From the cell containing the given text, extract its center point as (X, Y) coordinate. 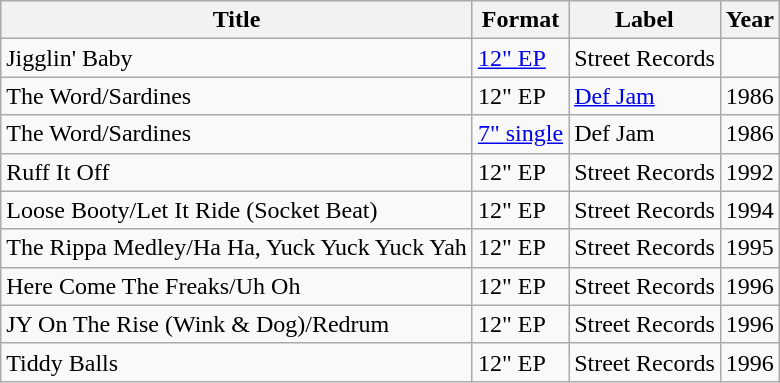
Label (645, 20)
1995 (750, 248)
1994 (750, 210)
Tiddy Balls (237, 362)
7" single (520, 134)
Ruff It Off (237, 172)
Here Come The Freaks/Uh Oh (237, 286)
The Rippa Medley/Ha Ha, Yuck Yuck Yuck Yah (237, 248)
Format (520, 20)
1992 (750, 172)
Loose Booty/Let It Ride (Socket Beat) (237, 210)
Jigglin' Baby (237, 58)
Title (237, 20)
Year (750, 20)
JY On The Rise (Wink & Dog)/Redrum (237, 324)
